Provide the (x, y) coordinate of the cell's center where the given text is located.  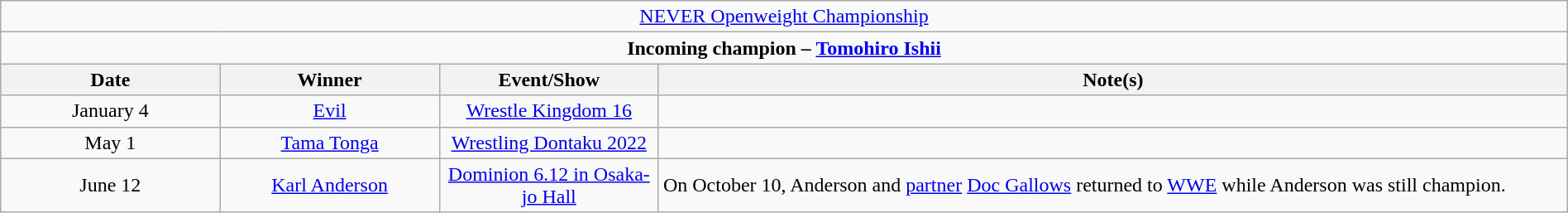
Wrestling Dontaku 2022 (549, 143)
June 12 (111, 186)
Tama Tonga (329, 143)
Incoming champion – Tomohiro Ishii (784, 48)
January 4 (111, 111)
Note(s) (1113, 80)
May 1 (111, 143)
Winner (329, 80)
Karl Anderson (329, 186)
Event/Show (549, 80)
Dominion 6.12 in Osaka-jo Hall (549, 186)
On October 10, Anderson and partner Doc Gallows returned to WWE while Anderson was still champion. (1113, 186)
Evil (329, 111)
Date (111, 80)
NEVER Openweight Championship (784, 17)
Wrestle Kingdom 16 (549, 111)
